Extract the (X, Y) coordinate from the center of the cell holding the provided text.  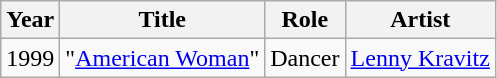
1999 (30, 58)
Artist (420, 20)
Role (305, 20)
"American Woman" (162, 58)
Dancer (305, 58)
Lenny Kravitz (420, 58)
Title (162, 20)
Year (30, 20)
